Search for the cell housing the specified text and yield its (X, Y) center coordinate. 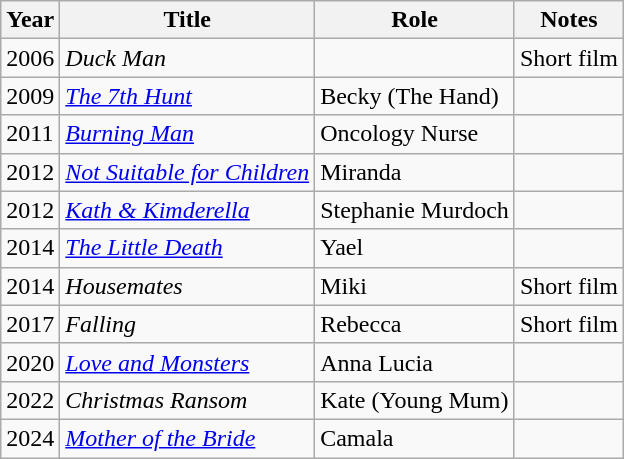
2006 (30, 58)
Kath & Kimderella (188, 210)
Role (415, 20)
Love and Monsters (188, 362)
Mother of the Bride (188, 438)
2009 (30, 96)
Housemates (188, 286)
Oncology Nurse (415, 134)
Anna Lucia (415, 362)
Stephanie Murdoch (415, 210)
The Little Death (188, 248)
Year (30, 20)
Not Suitable for Children (188, 172)
2022 (30, 400)
Kate (Young Mum) (415, 400)
Duck Man (188, 58)
Rebecca (415, 324)
Miranda (415, 172)
Yael (415, 248)
Title (188, 20)
2011 (30, 134)
Miki (415, 286)
Falling (188, 324)
Notes (568, 20)
Becky (The Hand) (415, 96)
Camala (415, 438)
Burning Man (188, 134)
2024 (30, 438)
2017 (30, 324)
Christmas Ransom (188, 400)
2020 (30, 362)
The 7th Hunt (188, 96)
